Return [x, y] of the center of cell containing provided text 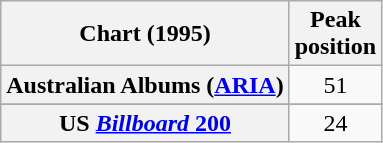
Australian Albums (ARIA) [145, 85]
US Billboard 200 [145, 123]
Peakposition [335, 34]
24 [335, 123]
51 [335, 85]
Chart (1995) [145, 34]
